Determine the [x, y] coordinate at the center of the cell enclosing the given text.  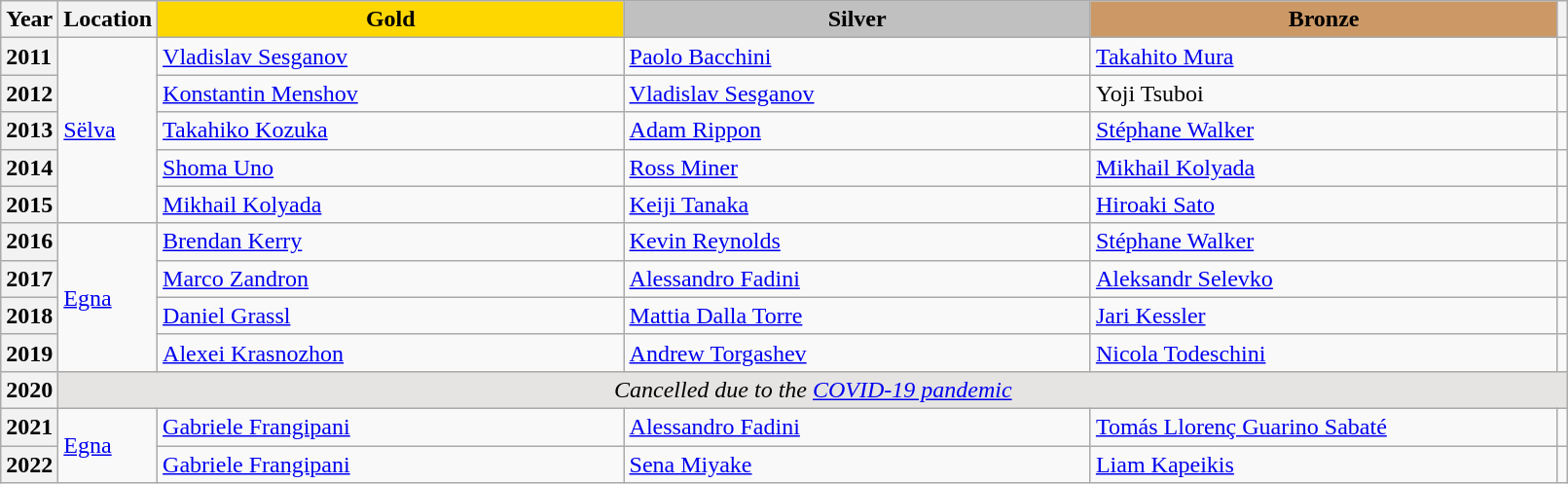
Sena Miyake [857, 465]
Brendan Kerry [391, 242]
Mattia Dalla Torre [857, 316]
2022 [29, 465]
2017 [29, 279]
2021 [29, 427]
2011 [29, 56]
2012 [29, 93]
Jari Kessler [1324, 316]
Takahiko Kozuka [391, 130]
Marco Zandron [391, 279]
Hiroaki Sato [1324, 205]
Adam Rippon [857, 130]
Cancelled due to the COVID-19 pandemic [814, 390]
Silver [857, 19]
Liam Kapeikis [1324, 465]
Aleksandr Selevko [1324, 279]
Location [108, 19]
Daniel Grassl [391, 316]
2020 [29, 390]
2015 [29, 205]
Ross Miner [857, 168]
2013 [29, 130]
Konstantin Menshov [391, 93]
Takahito Mura [1324, 56]
Kevin Reynolds [857, 242]
Gold [391, 19]
Shoma Uno [391, 168]
Keiji Tanaka [857, 205]
Andrew Torgashev [857, 353]
Year [29, 19]
Yoji Tsuboi [1324, 93]
Tomás Llorenç Guarino Sabaté [1324, 427]
2018 [29, 316]
2014 [29, 168]
2019 [29, 353]
2016 [29, 242]
Alexei Krasnozhon [391, 353]
Nicola Todeschini [1324, 353]
Paolo Bacchini [857, 56]
Bronze [1324, 19]
Sëlva [108, 130]
